Return [X, Y] of the center of cell containing provided text 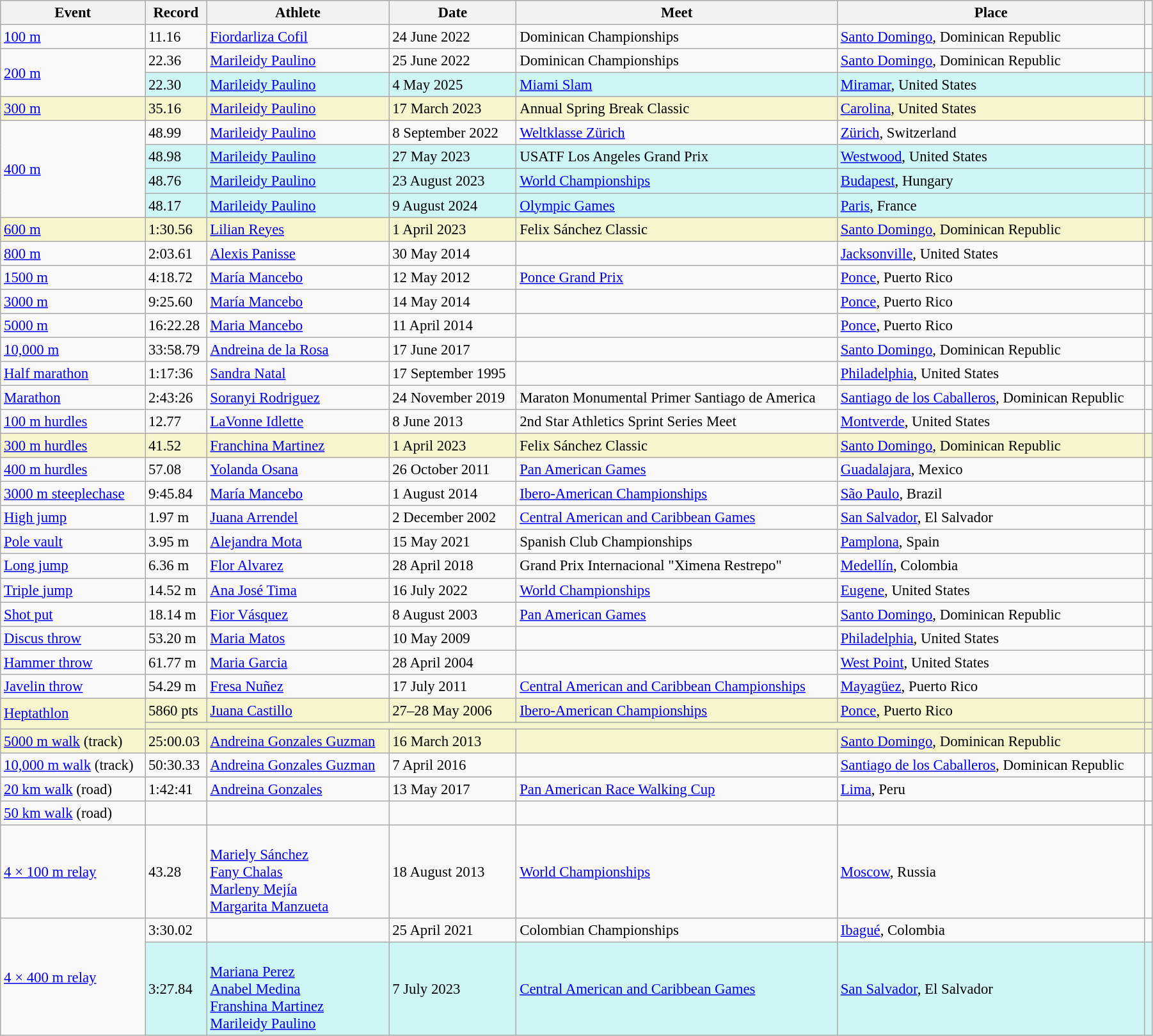
24 November 2019 [453, 397]
Juana Arrendel [298, 518]
18.14 m [176, 614]
8 June 2013 [453, 422]
3000 m steeplechase [73, 494]
300 m hurdles [73, 446]
2 December 2002 [453, 518]
27 May 2023 [453, 157]
Medellín, Colombia [990, 566]
5000 m walk (track) [73, 741]
Miami Slam [677, 85]
50 km walk (road) [73, 813]
41.52 [176, 446]
3000 m [73, 301]
Flor Alvarez [298, 566]
Meet [677, 13]
Franchina Martinez [298, 446]
Heptathlon [73, 713]
Alejandra Mota [298, 542]
Pamplona, Spain [990, 542]
17 September 1995 [453, 374]
16 July 2022 [453, 590]
3:27.84 [176, 989]
Budapest, Hungary [990, 181]
50:30.33 [176, 765]
West Point, United States [990, 662]
USATF Los Angeles Grand Prix [677, 157]
3:30.02 [176, 930]
Colombian Championships [677, 930]
12.77 [176, 422]
15 May 2021 [453, 542]
Miramar, United States [990, 85]
Long jump [73, 566]
48.99 [176, 133]
Soranyi Rodriguez [298, 397]
Marathon [73, 397]
5000 m [73, 326]
22.36 [176, 61]
9 August 2024 [453, 205]
48.98 [176, 157]
Maraton Monumental Primer Santiago de America [677, 397]
Place [990, 13]
7 July 2023 [453, 989]
10,000 m walk (track) [73, 765]
17 June 2017 [453, 349]
São Paulo, Brazil [990, 494]
54.29 m [176, 687]
Alexis Panisse [298, 253]
Half marathon [73, 374]
Fior Vásquez [298, 614]
Sandra Natal [298, 374]
Lilian Reyes [298, 229]
8 August 2003 [453, 614]
1.97 m [176, 518]
33:58.79 [176, 349]
Event [73, 13]
25 April 2021 [453, 930]
200 m [73, 73]
Moscow, Russia [990, 872]
10,000 m [73, 349]
7 April 2016 [453, 765]
Spanish Club Championships [677, 542]
22.30 [176, 85]
Date [453, 13]
400 m hurdles [73, 470]
Record [176, 13]
Lima, Peru [990, 790]
Mariana PerezAnabel MedinaFranshina MartinezMarileidy Paulino [298, 989]
Javelin throw [73, 687]
10 May 2009 [453, 638]
20 km walk (road) [73, 790]
9:45.84 [176, 494]
14.52 m [176, 590]
100 m [73, 37]
Carolina, United States [990, 109]
Maria Garcia [298, 662]
Paris, France [990, 205]
4:18.72 [176, 277]
Ponce Grand Prix [677, 277]
17 March 2023 [453, 109]
Annual Spring Break Classic [677, 109]
25:00.03 [176, 741]
Juana Castillo [298, 710]
1500 m [73, 277]
3.95 m [176, 542]
17 July 2011 [453, 687]
61.77 m [176, 662]
LaVonne Idlette [298, 422]
Triple jump [73, 590]
Fresa Nuñez [298, 687]
800 m [73, 253]
11 April 2014 [453, 326]
43.28 [176, 872]
Discus throw [73, 638]
Ibagué, Colombia [990, 930]
4 May 2025 [453, 85]
Ana José Tima [298, 590]
Weltklasse Zürich [677, 133]
Maria Matos [298, 638]
23 August 2023 [453, 181]
Pole vault [73, 542]
Mariely SánchezFany ChalasMarleny MejíaMargarita Manzueta [298, 872]
400 m [73, 169]
24 June 2022 [453, 37]
Eugene, United States [990, 590]
Shot put [73, 614]
600 m [73, 229]
30 May 2014 [453, 253]
Mayagüez, Puerto Rico [990, 687]
12 May 2012 [453, 277]
16:22.28 [176, 326]
9:25.60 [176, 301]
Montverde, United States [990, 422]
2:43:26 [176, 397]
13 May 2017 [453, 790]
4 × 100 m relay [73, 872]
Grand Prix Internacional "Ximena Restrepo" [677, 566]
1:17:36 [176, 374]
Athlete [298, 13]
14 May 2014 [453, 301]
6.36 m [176, 566]
Jacksonville, United States [990, 253]
Pan American Race Walking Cup [677, 790]
35.16 [176, 109]
28 April 2018 [453, 566]
Central American and Caribbean Championships [677, 687]
48.17 [176, 205]
8 September 2022 [453, 133]
16 March 2013 [453, 741]
Guadalajara, Mexico [990, 470]
Yolanda Osana [298, 470]
Andreina Gonzales [298, 790]
Fiordarliza Cofil [298, 37]
100 m hurdles [73, 422]
1:30.56 [176, 229]
28 April 2004 [453, 662]
Hammer throw [73, 662]
2:03.61 [176, 253]
1 August 2014 [453, 494]
25 June 2022 [453, 61]
27–28 May 2006 [453, 710]
High jump [73, 518]
2nd Star Athletics Sprint Series Meet [677, 422]
Maria Mancebo [298, 326]
48.76 [176, 181]
Zürich, Switzerland [990, 133]
18 August 2013 [453, 872]
Westwood, United States [990, 157]
5860 pts [176, 710]
Andreina de la Rosa [298, 349]
Olympic Games [677, 205]
4 × 400 m relay [73, 976]
57.08 [176, 470]
53.20 m [176, 638]
1:42:41 [176, 790]
300 m [73, 109]
26 October 2011 [453, 470]
11.16 [176, 37]
